Provide the [X, Y] coordinate of the cell's center where the given text is located.  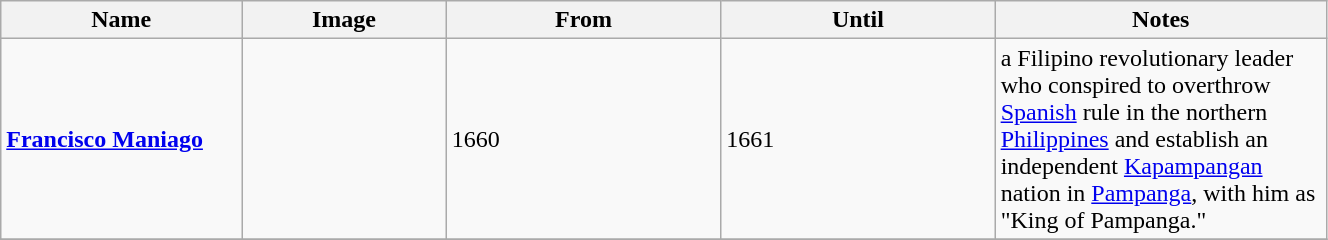
Until [858, 20]
1660 [583, 139]
From [583, 20]
Image [344, 20]
Notes [1160, 20]
Name [122, 20]
1661 [858, 139]
Francisco Maniago [122, 139]
